Scan for the cell matching the given text and deliver its [x, y] coordinate at center. 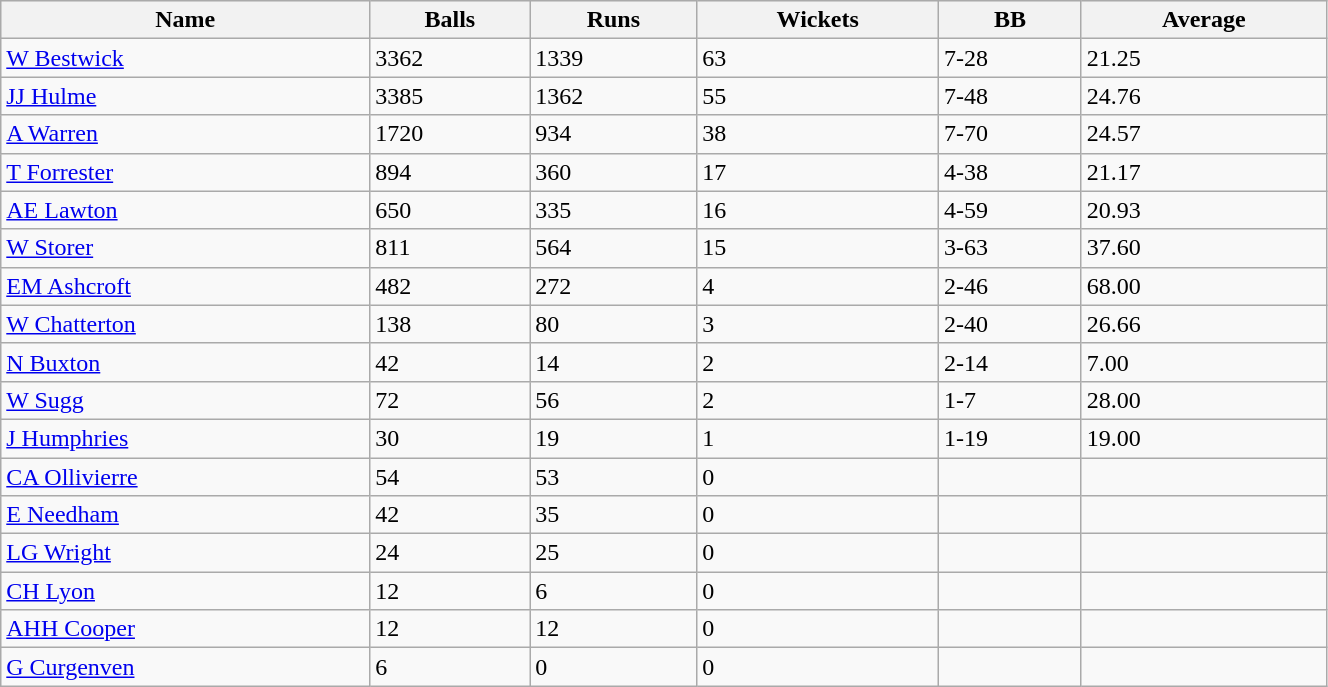
24.57 [1204, 134]
J Humphries [186, 438]
19 [614, 438]
1 [818, 438]
138 [450, 324]
Average [1204, 20]
W Bestwick [186, 58]
26.66 [1204, 324]
14 [614, 362]
20.93 [1204, 210]
272 [614, 286]
Runs [614, 20]
811 [450, 248]
54 [450, 477]
T Forrester [186, 172]
16 [818, 210]
LG Wright [186, 553]
CH Lyon [186, 591]
25 [614, 553]
W Sugg [186, 400]
53 [614, 477]
2-14 [1010, 362]
1362 [614, 96]
7-70 [1010, 134]
3362 [450, 58]
Balls [450, 20]
4-59 [1010, 210]
7.00 [1204, 362]
21.25 [1204, 58]
37.60 [1204, 248]
68.00 [1204, 286]
38 [818, 134]
564 [614, 248]
360 [614, 172]
JJ Hulme [186, 96]
4-38 [1010, 172]
1720 [450, 134]
7-28 [1010, 58]
AHH Cooper [186, 629]
EM Ashcroft [186, 286]
35 [614, 515]
7-48 [1010, 96]
72 [450, 400]
335 [614, 210]
24.76 [1204, 96]
17 [818, 172]
55 [818, 96]
W Storer [186, 248]
650 [450, 210]
30 [450, 438]
3385 [450, 96]
E Needham [186, 515]
BB [1010, 20]
1339 [614, 58]
2-46 [1010, 286]
1-19 [1010, 438]
28.00 [1204, 400]
24 [450, 553]
AE Lawton [186, 210]
4 [818, 286]
3-63 [1010, 248]
3 [818, 324]
56 [614, 400]
80 [614, 324]
894 [450, 172]
2-40 [1010, 324]
63 [818, 58]
A Warren [186, 134]
15 [818, 248]
Name [186, 20]
934 [614, 134]
21.17 [1204, 172]
1-7 [1010, 400]
G Curgenven [186, 667]
N Buxton [186, 362]
W Chatterton [186, 324]
Wickets [818, 20]
CA Ollivierre [186, 477]
482 [450, 286]
19.00 [1204, 438]
